Output the (X, Y) coordinate of the center of the cell containing the given text.  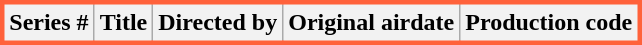
Series # (48, 22)
Original airdate (372, 22)
Production code (550, 22)
Title (124, 22)
Directed by (218, 22)
